Detect which cell encompasses the target text, then output its [X, Y] center coordinate. 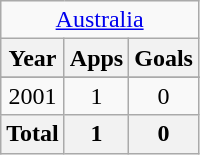
2001 [33, 96]
Year [33, 58]
Total [33, 134]
Australia [100, 20]
Goals [164, 58]
Apps [96, 58]
